Determine the [x, y] coordinate at the center of the cell enclosing the given text.  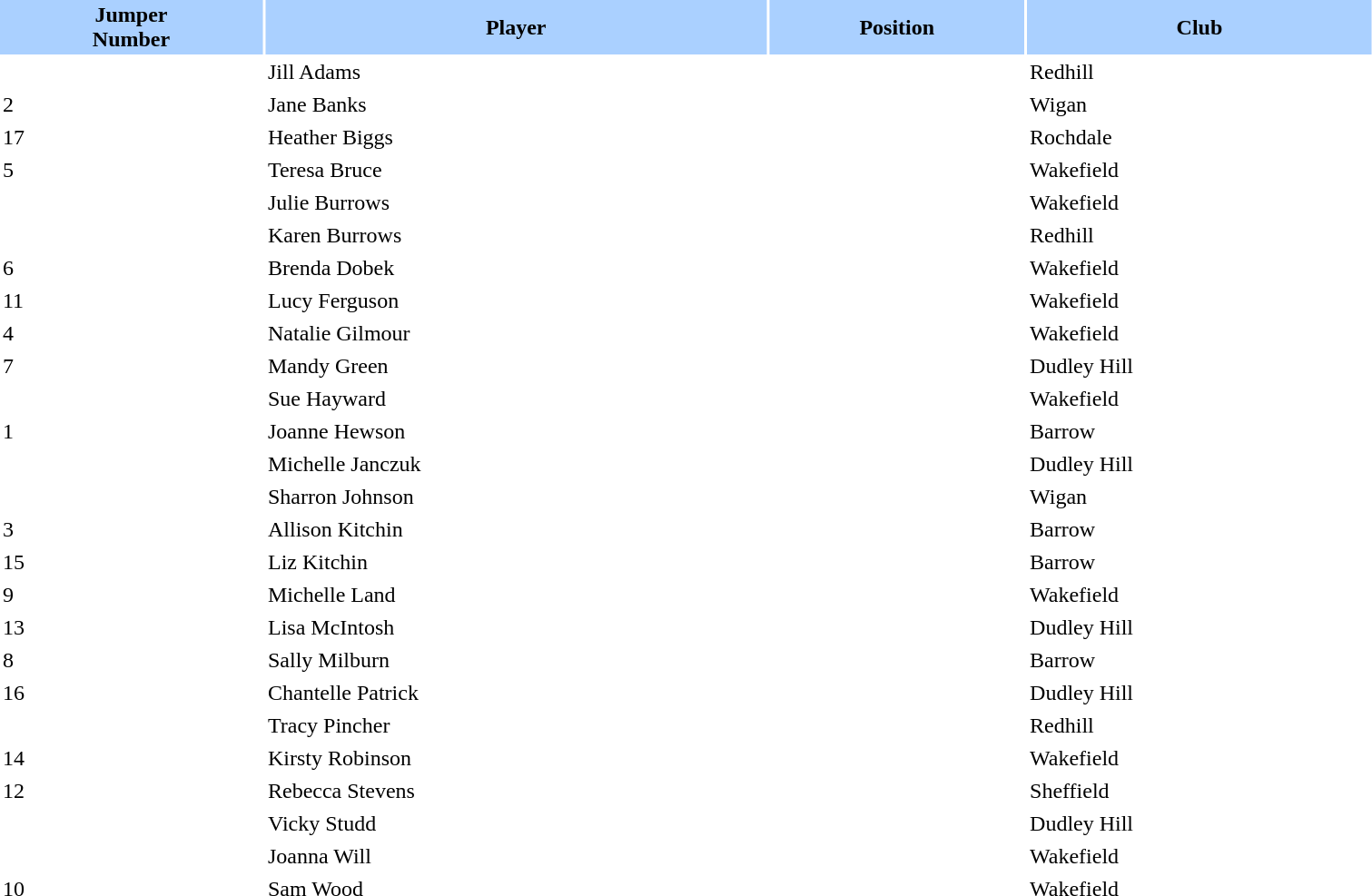
Julie Burrows [516, 203]
Mandy Green [516, 367]
Michelle Land [516, 596]
Sheffield [1199, 792]
Jill Adams [516, 73]
Joanne Hewson [516, 432]
3 [131, 530]
2 [131, 105]
5 [131, 171]
Player [516, 27]
Position [897, 27]
Tracy Pincher [516, 726]
Sharron Johnson [516, 497]
16 [131, 694]
17 [131, 138]
Vicky Studd [516, 824]
Rochdale [1199, 138]
Teresa Bruce [516, 171]
11 [131, 301]
Joanna Will [516, 857]
Natalie Gilmour [516, 334]
14 [131, 759]
Lucy Ferguson [516, 301]
Chantelle Patrick [516, 694]
Sue Hayward [516, 399]
4 [131, 334]
9 [131, 596]
8 [131, 661]
Lisa McIntosh [516, 628]
Rebecca Stevens [516, 792]
Sally Milburn [516, 661]
Liz Kitchin [516, 563]
Brenda Dobek [516, 269]
13 [131, 628]
Michelle Janczuk [516, 465]
Club [1199, 27]
Kirsty Robinson [516, 759]
12 [131, 792]
15 [131, 563]
JumperNumber [131, 27]
Heather Biggs [516, 138]
1 [131, 432]
7 [131, 367]
Karen Burrows [516, 236]
Allison Kitchin [516, 530]
6 [131, 269]
Jane Banks [516, 105]
